Locate the cell with the specified text and output its (X, Y) center coordinate. 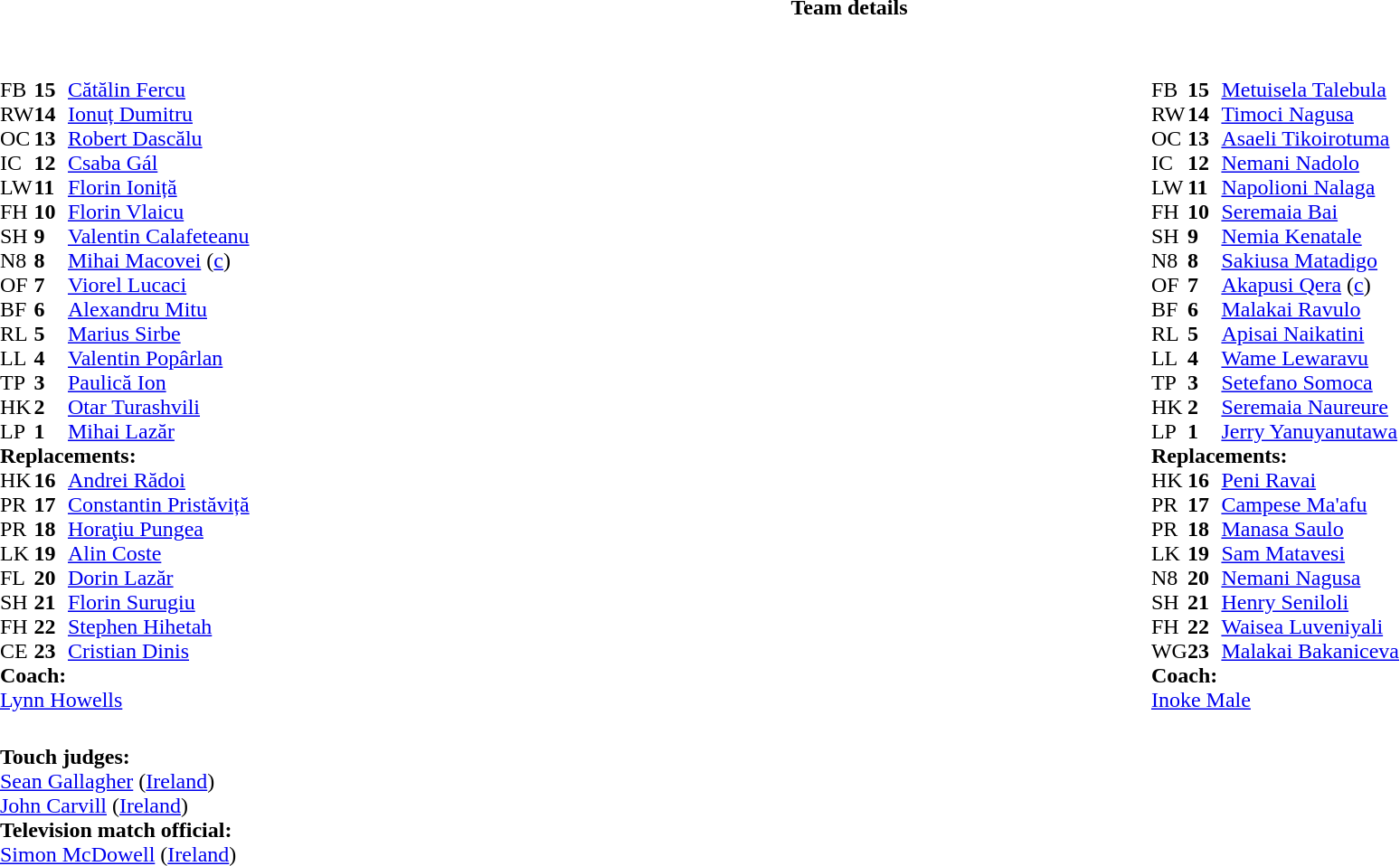
FL (17, 579)
Paulică Ion (159, 383)
Ionuț Dumitru (159, 114)
Apisai Naikatini (1310, 334)
Cătălin Fercu (159, 90)
Otar Turashvili (159, 407)
Dorin Lazăr (159, 579)
Mihai Lazăr (159, 432)
Robert Dascălu (159, 139)
Nemia Kenatale (1310, 237)
Sam Matavesi (1310, 553)
Mihai Macovei (c) (159, 260)
Seremaia Naureure (1310, 407)
Sakiusa Matadigo (1310, 260)
Asaeli Tikoirotuma (1310, 139)
Cristian Dinis (159, 651)
Henry Seniloli (1310, 602)
Peni Ravai (1310, 481)
Florin Surugiu (159, 602)
Manasa Saulo (1310, 530)
Napolioni Nalaga (1310, 188)
Csaba Gál (159, 163)
Jerry Yanuyanutawa (1310, 432)
Nemani Nadolo (1310, 163)
Seremaia Bai (1310, 212)
Wame Lewaravu (1310, 358)
Viorel Lucaci (159, 286)
Stephen Hihetah (159, 627)
Valentin Popârlan (159, 358)
Inoke Male (1275, 700)
Andrei Rădoi (159, 481)
Nemani Nagusa (1310, 579)
Florin Ioniță (159, 188)
Valentin Calafeteanu (159, 237)
Marius Sirbe (159, 334)
Waisea Luveniyali (1310, 627)
Metuisela Talebula (1310, 90)
Lynn Howells (125, 700)
WG (1169, 651)
Malakai Bakaniceva (1310, 651)
Campese Ma'afu (1310, 504)
Florin Vlaicu (159, 212)
CE (17, 651)
Alexandru Mitu (159, 309)
Malakai Ravulo (1310, 309)
Constantin Pristăviță (159, 504)
Setefano Somoca (1310, 383)
Alin Coste (159, 553)
Horaţiu Pungea (159, 530)
Timoci Nagusa (1310, 114)
Akapusi Qera (c) (1310, 286)
